Extract the [x, y] coordinate from the center of the cell holding the provided text.  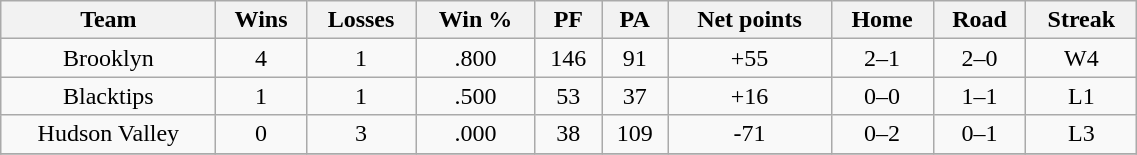
Hudson Valley [108, 134]
146 [568, 58]
PA [635, 20]
L3 [1082, 134]
-71 [750, 134]
38 [568, 134]
Losses [361, 20]
0–0 [882, 96]
Net points [750, 20]
Team [108, 20]
W4 [1082, 58]
53 [568, 96]
Win % [476, 20]
PF [568, 20]
3 [361, 134]
.800 [476, 58]
4 [261, 58]
Brooklyn [108, 58]
Wins [261, 20]
Blacktips [108, 96]
+16 [750, 96]
Home [882, 20]
.500 [476, 96]
L1 [1082, 96]
0 [261, 134]
0–2 [882, 134]
.000 [476, 134]
2–1 [882, 58]
Road [980, 20]
0–1 [980, 134]
109 [635, 134]
2–0 [980, 58]
Streak [1082, 20]
91 [635, 58]
37 [635, 96]
+55 [750, 58]
1–1 [980, 96]
